Capture the cell that displays the provided text and extract its (x, y) central coordinate. 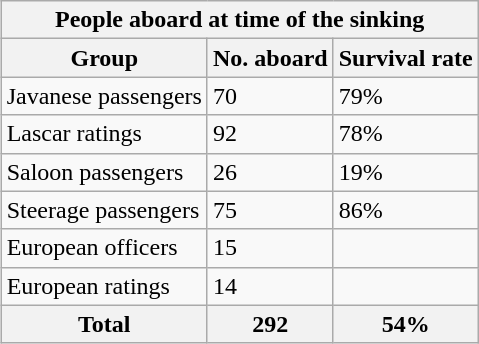
European ratings (104, 286)
Survival rate (406, 58)
Javanese passengers (104, 96)
15 (270, 248)
Lascar ratings (104, 134)
70 (270, 96)
78% (406, 134)
No. aboard (270, 58)
Group (104, 58)
19% (406, 172)
People aboard at time of the sinking (240, 20)
54% (406, 324)
75 (270, 210)
79% (406, 96)
14 (270, 286)
European officers (104, 248)
86% (406, 210)
Steerage passengers (104, 210)
292 (270, 324)
26 (270, 172)
92 (270, 134)
Saloon passengers (104, 172)
Total (104, 324)
